Scan for the cell matching the given text and deliver its [X, Y] coordinate at center. 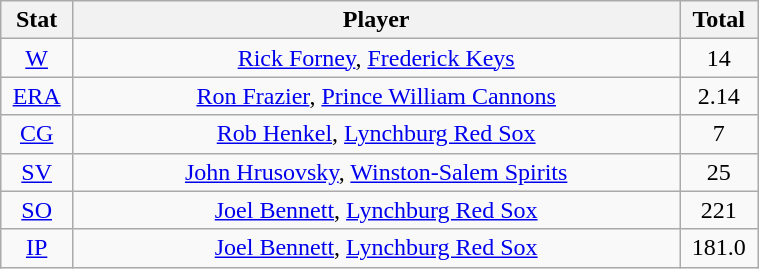
CG [37, 134]
14 [719, 58]
SV [37, 172]
IP [37, 248]
Ron Frazier, Prince William Cannons [376, 96]
ERA [37, 96]
Total [719, 20]
7 [719, 134]
25 [719, 172]
Stat [37, 20]
Rob Henkel, Lynchburg Red Sox [376, 134]
W [37, 58]
Rick Forney, Frederick Keys [376, 58]
Player [376, 20]
181.0 [719, 248]
John Hrusovsky, Winston-Salem Spirits [376, 172]
2.14 [719, 96]
SO [37, 210]
221 [719, 210]
